Locate the cell with the specified text and output its [X, Y] center coordinate. 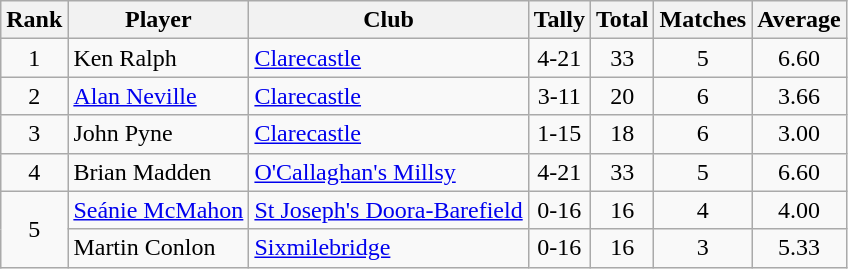
3.00 [800, 134]
3-11 [559, 96]
Sixmilebridge [388, 248]
3.66 [800, 96]
Average [800, 20]
4.00 [800, 210]
Rank [34, 20]
5.33 [800, 248]
Player [158, 20]
1 [34, 58]
18 [622, 134]
Brian Madden [158, 172]
Total [622, 20]
Matches [703, 20]
Club [388, 20]
O'Callaghan's Millsy [388, 172]
St Joseph's Doora-Barefield [388, 210]
Alan Neville [158, 96]
2 [34, 96]
Seánie McMahon [158, 210]
Martin Conlon [158, 248]
Tally [559, 20]
20 [622, 96]
Ken Ralph [158, 58]
1-15 [559, 134]
John Pyne [158, 134]
